Output the (x, y) coordinate of the center of the cell containing the given text.  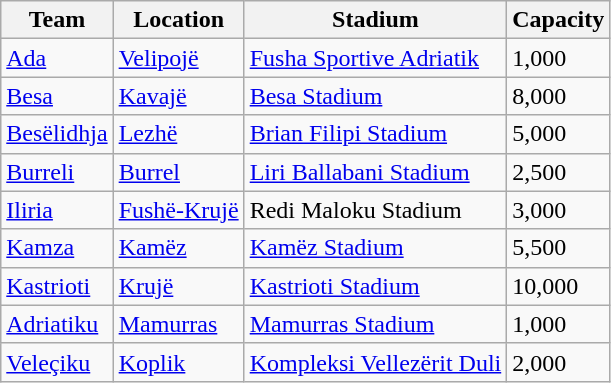
Kastrioti (57, 286)
Ada (57, 58)
Veleçiku (57, 362)
Team (57, 20)
8,000 (558, 96)
10,000 (558, 286)
Lezhë (178, 134)
2,000 (558, 362)
Krujë (178, 286)
Kamëz (178, 248)
Adriatiku (57, 324)
Location (178, 20)
Fusha Sportive Adriatik (376, 58)
Burrel (178, 172)
Fushë-Krujë (178, 210)
Mamurras (178, 324)
Brian Filipi Stadium (376, 134)
2,500 (558, 172)
Kavajë (178, 96)
Stadium (376, 20)
Burreli (57, 172)
3,000 (558, 210)
Iliria (57, 210)
Kamza (57, 248)
Mamurras Stadium (376, 324)
Capacity (558, 20)
Besa (57, 96)
Besëlidhja (57, 134)
Kastrioti Stadium (376, 286)
Kompleksi Vellezërit Duli (376, 362)
5,000 (558, 134)
Koplik (178, 362)
Kamëz Stadium (376, 248)
Besa Stadium (376, 96)
Liri Ballabani Stadium (376, 172)
5,500 (558, 248)
Velipojë (178, 58)
Redi Maloku Stadium (376, 210)
